Locate the cell with the specified text and output its (X, Y) center coordinate. 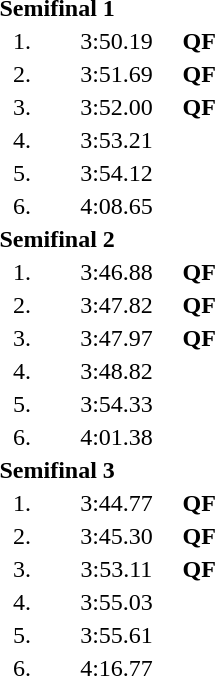
3:55.61 (116, 635)
3:53.11 (116, 569)
3:54.33 (116, 404)
3:55.03 (116, 602)
3:47.82 (116, 305)
3:46.88 (116, 272)
3:52.00 (116, 107)
3:45.30 (116, 536)
3:47.97 (116, 338)
3:50.19 (116, 41)
4:01.38 (116, 437)
3:54.12 (116, 173)
4:08.65 (116, 206)
3:53.21 (116, 140)
3:48.82 (116, 371)
3:51.69 (116, 74)
3:44.77 (116, 503)
